Return (x, y) of the center of cell containing provided text 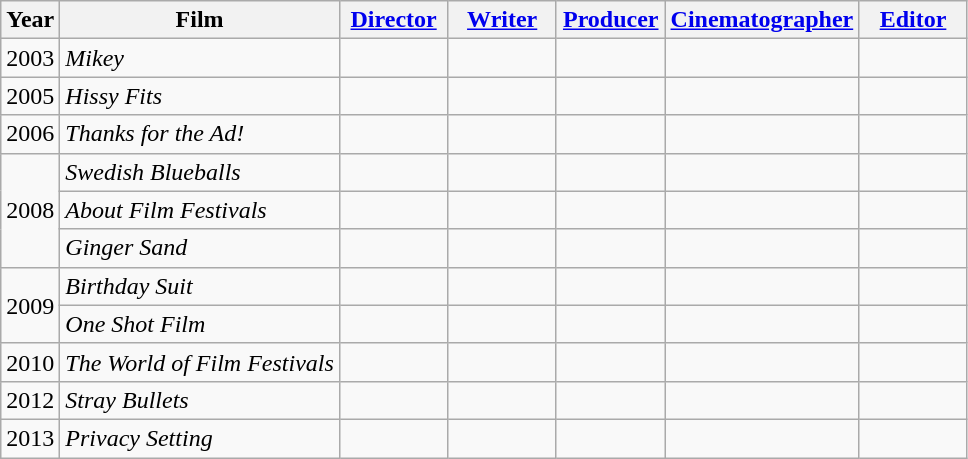
About Film Festivals (200, 210)
Director (394, 20)
Producer (610, 20)
2006 (30, 134)
Cinematographer (762, 20)
2005 (30, 96)
Year (30, 20)
Thanks for the Ad! (200, 134)
Stray Bullets (200, 400)
Ginger Sand (200, 248)
2013 (30, 438)
Editor (914, 20)
Mikey (200, 58)
Hissy Fits (200, 96)
Film (200, 20)
2012 (30, 400)
One Shot Film (200, 324)
Swedish Blueballs (200, 172)
Privacy Setting (200, 438)
2009 (30, 305)
2003 (30, 58)
2008 (30, 210)
The World of Film Festivals (200, 362)
Writer (502, 20)
2010 (30, 362)
Birthday Suit (200, 286)
